Pinpoint the cell where the given text exists, returning its [x, y] midpoint coordinate. 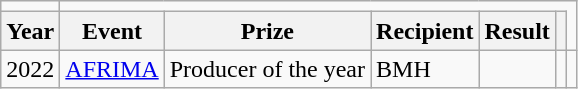
BMH [425, 69]
2022 [30, 69]
Year [30, 31]
Event [112, 31]
AFRIMA [112, 69]
Recipient [425, 31]
Producer of the year [267, 69]
Prize [267, 31]
Result [517, 31]
